Find where the given text appears and provide that cell's center as [x, y] coordinate. 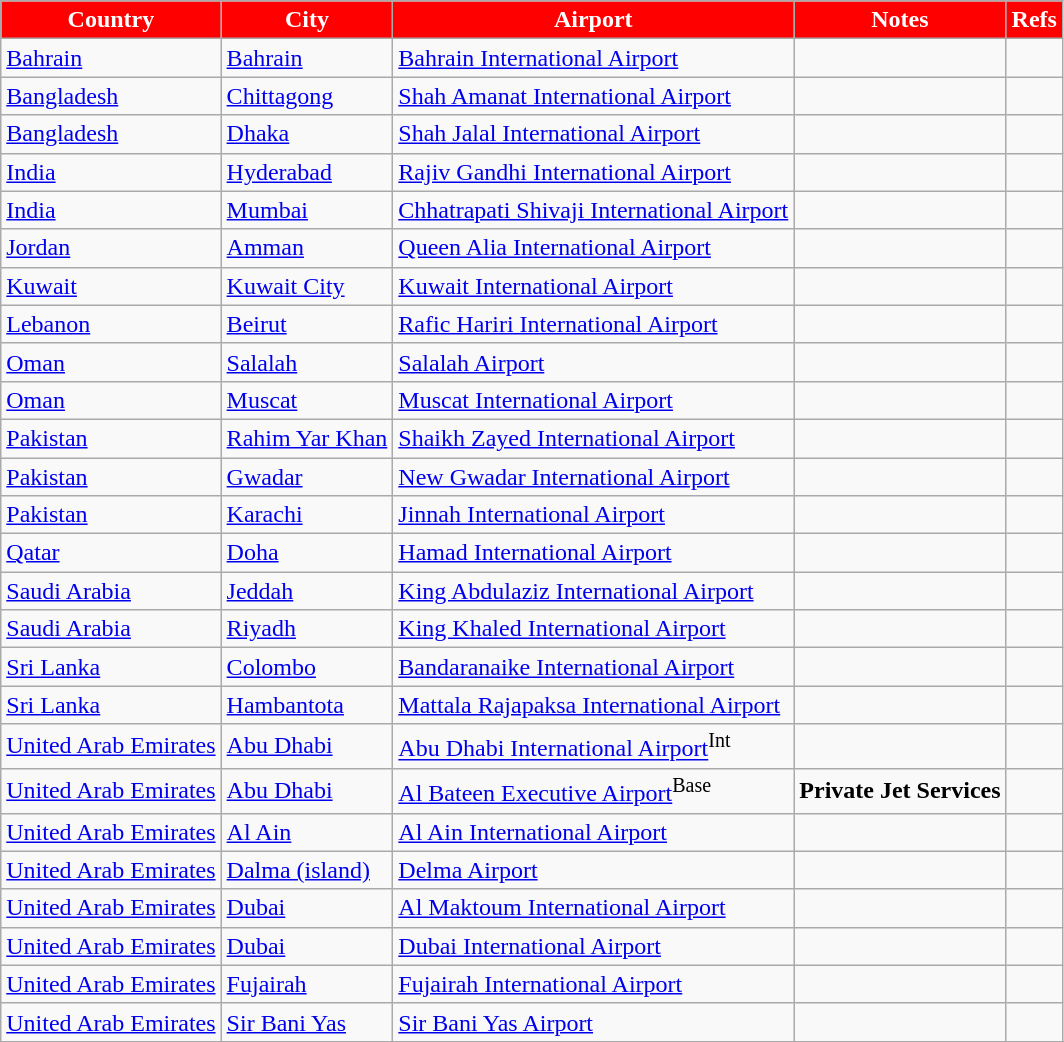
Shah Jalal International Airport [594, 134]
Fujairah International Airport [594, 984]
Muscat [307, 400]
Chhatrapati Shivaji International Airport [594, 210]
King Khaled International Airport [594, 629]
Shah Amanat International Airport [594, 96]
Bandaranaike International Airport [594, 667]
Al Maktoum International Airport [594, 908]
Mumbai [307, 210]
Muscat International Airport [594, 400]
Rafic Hariri International Airport [594, 324]
Shaikh Zayed International Airport [594, 438]
Salalah [307, 362]
New Gwadar International Airport [594, 477]
Dhaka [307, 134]
Sir Bani Yas Airport [594, 1022]
Al Ain [307, 832]
Chittagong [307, 96]
Jordan [111, 248]
Dubai International Airport [594, 946]
Doha [307, 553]
Hamad International Airport [594, 553]
Queen Alia International Airport [594, 248]
Dalma (island) [307, 870]
Hyderabad [307, 172]
Hambantota [307, 705]
Colombo [307, 667]
Al Bateen Executive AirportBase [594, 790]
Private Jet Services [900, 790]
Jinnah International Airport [594, 515]
Gwadar [307, 477]
City [307, 20]
Refs [1034, 20]
Rajiv Gandhi International Airport [594, 172]
Airport [594, 20]
Country [111, 20]
Fujairah [307, 984]
Mattala Rajapaksa International Airport [594, 705]
Rahim Yar Khan [307, 438]
King Abdulaziz International Airport [594, 591]
Karachi [307, 515]
Sir Bani Yas [307, 1022]
Amman [307, 248]
Riyadh [307, 629]
Al Ain International Airport [594, 832]
Beirut [307, 324]
Lebanon [111, 324]
Qatar [111, 553]
Kuwait City [307, 286]
Notes [900, 20]
Kuwait [111, 286]
Abu Dhabi International AirportInt [594, 746]
Salalah Airport [594, 362]
Kuwait International Airport [594, 286]
Jeddah [307, 591]
Bahrain International Airport [594, 58]
Delma Airport [594, 870]
